Locate the cell with the specified text and output its (x, y) center coordinate. 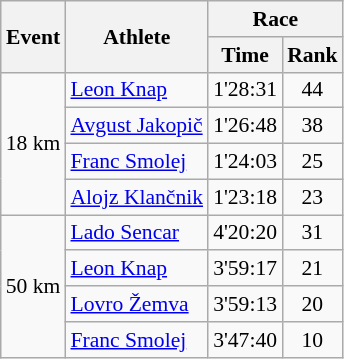
Lovro Žemva (136, 304)
25 (312, 162)
Rank (312, 55)
4'20:20 (245, 233)
1'23:18 (245, 197)
44 (312, 90)
Event (34, 36)
Time (245, 55)
23 (312, 197)
38 (312, 126)
Race (276, 19)
3'59:17 (245, 269)
3'59:13 (245, 304)
Athlete (136, 36)
50 km (34, 286)
10 (312, 340)
31 (312, 233)
20 (312, 304)
21 (312, 269)
Alojz Klančnik (136, 197)
3'47:40 (245, 340)
1'26:48 (245, 126)
1'28:31 (245, 90)
Avgust Jakopič (136, 126)
1'24:03 (245, 162)
Lado Sencar (136, 233)
18 km (34, 143)
